Find where the given text appears and provide that cell's center as (X, Y) coordinate. 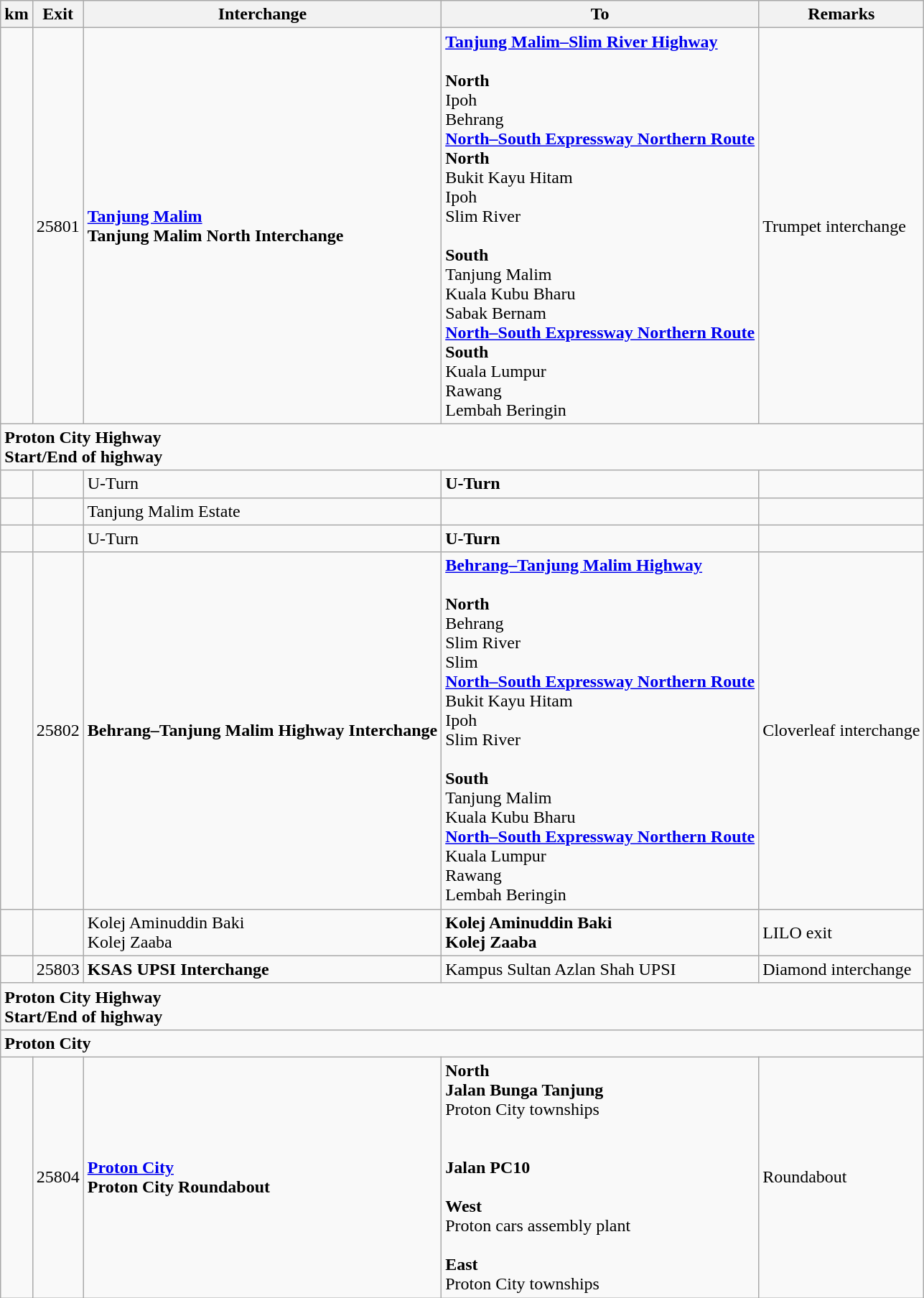
Interchange (262, 14)
Roundabout (841, 1177)
Cloverleaf interchange (841, 731)
25801 (57, 225)
Diamond interchange (841, 969)
To (600, 14)
Tanjung Malim Estate (262, 511)
Proton City (462, 1043)
KSAS UPSI Interchange (262, 969)
km (17, 14)
LILO exit (841, 932)
Remarks (841, 14)
Proton CityProton City Roundabout (262, 1177)
25804 (57, 1177)
25802 (57, 731)
Tanjung MalimTanjung Malim North Interchange (262, 225)
Exit (57, 14)
Trumpet interchange (841, 225)
25803 (57, 969)
Kampus Sultan Azlan Shah UPSI (600, 969)
Behrang–Tanjung Malim Highway Interchange (262, 731)
NorthJalan Bunga TanjungProton City townshipsJalan PC10WestProton cars assembly plantEastProton City townships (600, 1177)
